Detect which cell encompasses the target text, then output its (X, Y) center coordinate. 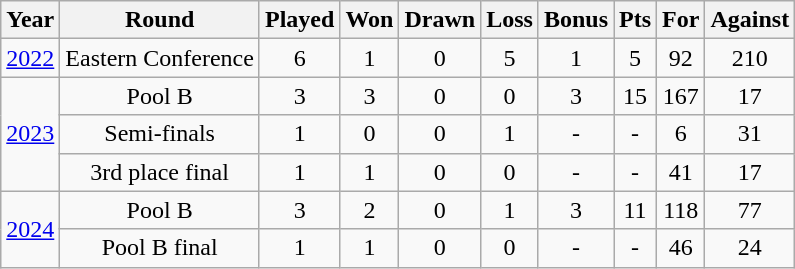
Won (370, 20)
Drawn (440, 20)
2023 (30, 134)
24 (750, 248)
11 (636, 210)
Semi-finals (160, 134)
Bonus (576, 20)
Eastern Conference (160, 58)
92 (681, 58)
Against (750, 20)
2024 (30, 229)
31 (750, 134)
For (681, 20)
167 (681, 96)
Loss (510, 20)
Year (30, 20)
3rd place final (160, 172)
41 (681, 172)
Round (160, 20)
2 (370, 210)
210 (750, 58)
2022 (30, 58)
Played (299, 20)
46 (681, 248)
118 (681, 210)
Pool B final (160, 248)
77 (750, 210)
15 (636, 96)
Pts (636, 20)
